Identify which cell holds the provided text, then report its (x, y) central coordinate. 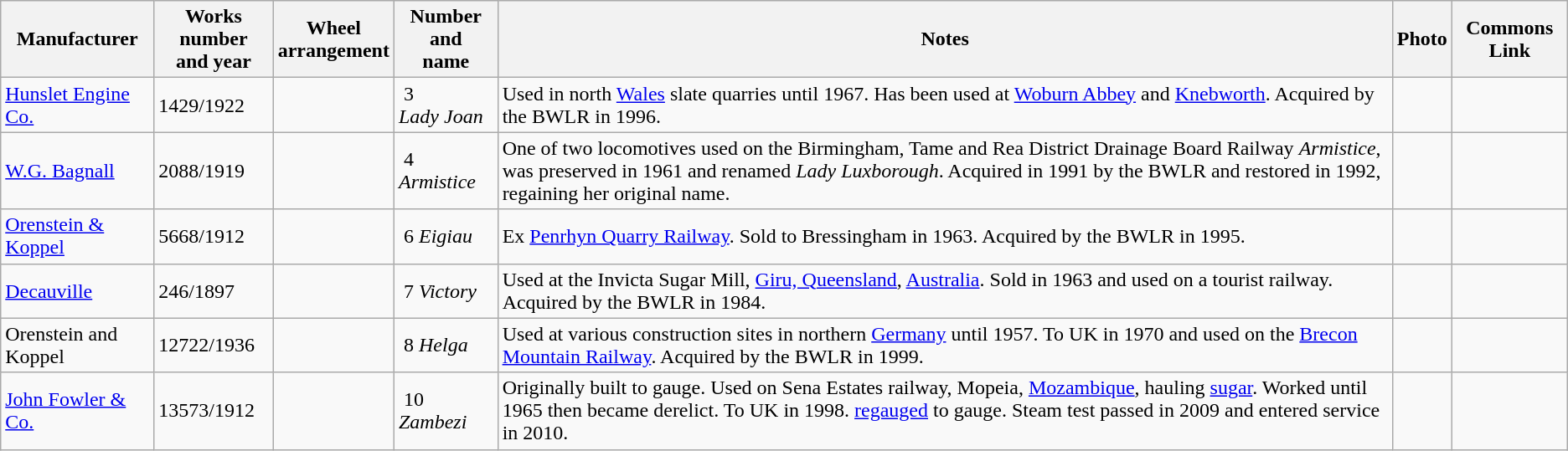
Photo (1422, 39)
Manufacturer (77, 39)
10 Zambezi (446, 411)
Used in north Wales slate quarries until 1967. Has been used at Woburn Abbey and Knebworth. Acquired by the BWLR in 1996. (945, 105)
8 Helga (446, 345)
John Fowler & Co. (77, 411)
246/1897 (214, 291)
Hunslet Engine Co. (77, 105)
Ex Penrhyn Quarry Railway. Sold to Bressingham in 1963. Acquired by the BWLR in 1995. (945, 236)
Commons Link (1509, 39)
W.G. Bagnall (77, 171)
Decauville (77, 291)
7 Victory (446, 291)
13573/1912 (214, 411)
Orenstein and Koppel (77, 345)
Used at the Invicta Sugar Mill, Giru, Queensland, Australia. Sold in 1963 and used on a tourist railway. Acquired by the BWLR in 1984. (945, 291)
12722/1936 (214, 345)
Notes (945, 39)
4 Armistice (446, 171)
1429/1922 (214, 105)
6 Eigiau (446, 236)
5668/1912 (214, 236)
2088/1919 (214, 171)
Works numberand year (214, 39)
Number andname (446, 39)
Orenstein & Koppel (77, 236)
Wheelarrangement (333, 39)
3 Lady Joan (446, 105)
